Scan for the cell matching the given text and deliver its [X, Y] coordinate at center. 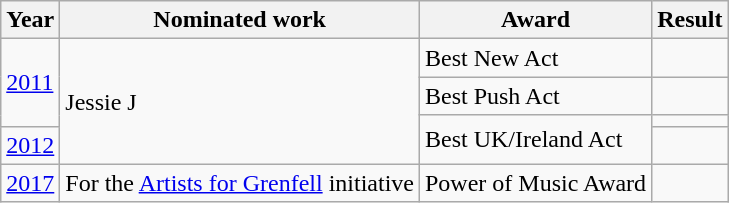
For the Artists for Grenfell initiative [240, 183]
2011 [30, 82]
Nominated work [240, 20]
Award [535, 20]
Jessie J [240, 102]
Power of Music Award [535, 183]
Best New Act [535, 58]
Result [690, 20]
2017 [30, 183]
Year [30, 20]
2012 [30, 145]
Best Push Act [535, 96]
Best UK/Ireland Act [535, 140]
